Return (X, Y) of the center of cell containing provided text 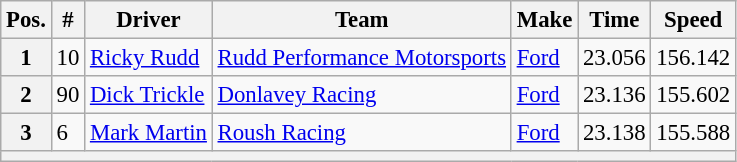
90 (68, 95)
Mark Martin (149, 133)
Time (614, 20)
Rudd Performance Motorsports (362, 58)
Pos. (26, 20)
23.138 (614, 133)
Ricky Rudd (149, 58)
2 (26, 95)
Dick Trickle (149, 95)
3 (26, 133)
1 (26, 58)
Donlavey Racing (362, 95)
10 (68, 58)
6 (68, 133)
23.136 (614, 95)
Driver (149, 20)
155.588 (694, 133)
Roush Racing (362, 133)
Speed (694, 20)
Make (544, 20)
# (68, 20)
155.602 (694, 95)
Team (362, 20)
23.056 (614, 58)
156.142 (694, 58)
